For the text-containing cell, return its midpoint in [X, Y] coordinate format. 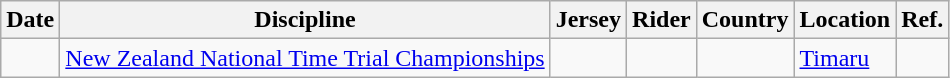
Timaru [845, 58]
Date [30, 20]
Jersey [588, 20]
Discipline [305, 20]
Country [745, 20]
Location [845, 20]
Ref. [922, 20]
New Zealand National Time Trial Championships [305, 58]
Rider [662, 20]
